Provide the [x, y] coordinate of the cell's center where the given text is located.  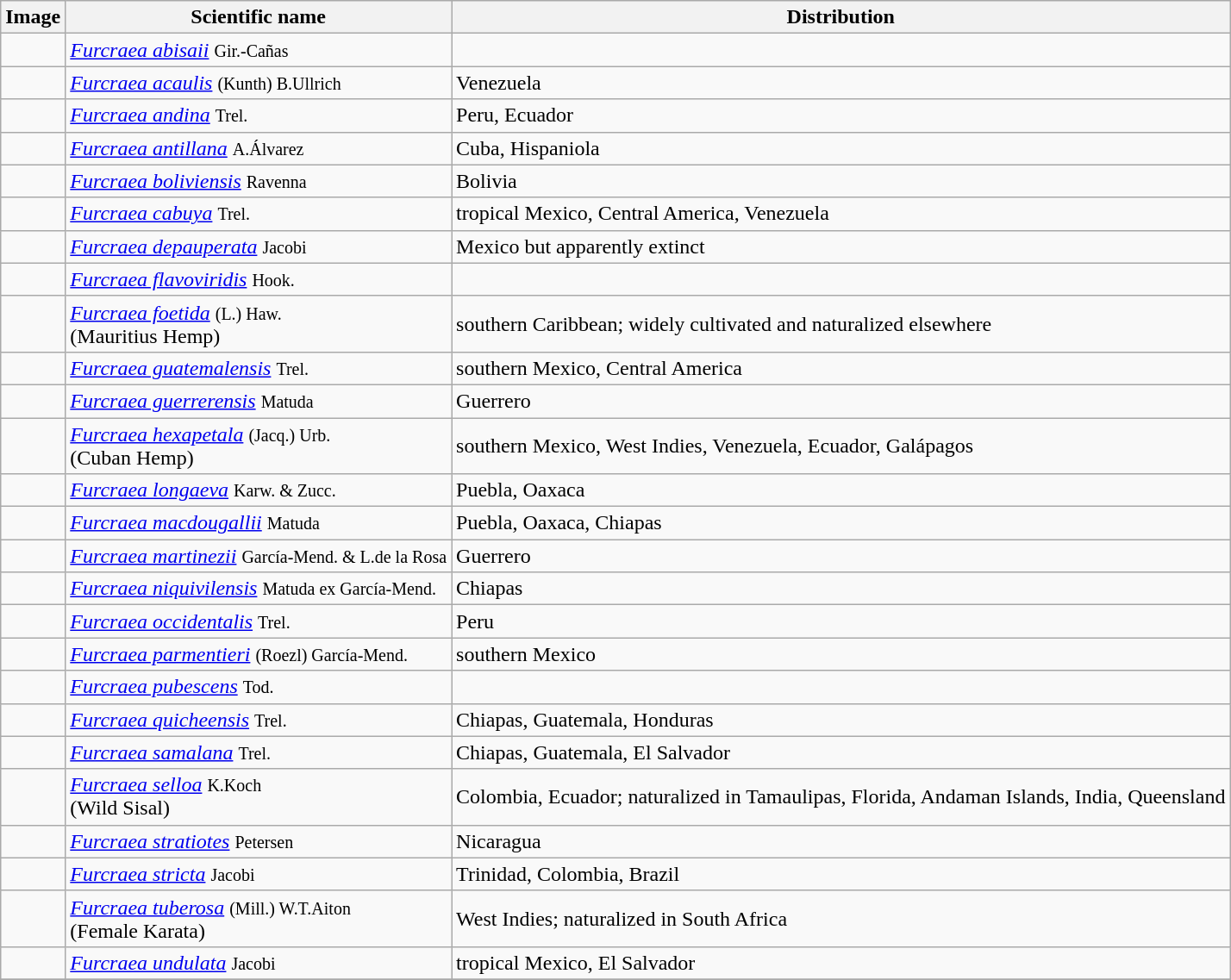
Furcraea quicheensis Trel. [259, 720]
Peru [841, 621]
Venezuela [841, 83]
Puebla, Oaxaca [841, 490]
Furcraea longaeva Karw. & Zucc. [259, 490]
Image [33, 17]
Mexico but apparently extinct [841, 247]
Furcraea stratiotes Petersen [259, 841]
Furcraea guerrerensis Matuda [259, 401]
southern Mexico [841, 654]
Furcraea niquivilensis Matuda ex García-Mend. [259, 589]
Furcraea hexapetala (Jacq.) Urb.(Cuban Hemp) [259, 445]
Furcraea parmentieri (Roezl) García-Mend. [259, 654]
Furcraea macdougallii Matuda [259, 523]
Furcraea undulata Jacobi [259, 963]
Scientific name [259, 17]
Furcraea acaulis (Kunth) B.Ullrich [259, 83]
Furcraea guatemalensis Trel. [259, 368]
southern Mexico, West Indies, Venezuela, Ecuador, Galápagos [841, 445]
Trinidad, Colombia, Brazil [841, 874]
Puebla, Oaxaca, Chiapas [841, 523]
Bolivia [841, 181]
Furcraea foetida (L.) Haw.(Mauritius Hemp) [259, 324]
Nicaragua [841, 841]
West Indies; naturalized in South Africa [841, 919]
Furcraea abisaii Gir.-Cañas [259, 50]
Furcraea cabuya Trel. [259, 214]
Peru, Ecuador [841, 115]
Distribution [841, 17]
southern Caribbean; widely cultivated and naturalized elsewhere [841, 324]
Furcraea tuberosa (Mill.) W.T.Aiton(Female Karata) [259, 919]
Furcraea flavoviridis Hook. [259, 279]
Furcraea andina Trel. [259, 115]
Furcraea samalana Trel. [259, 752]
southern Mexico, Central America [841, 368]
Furcraea stricta Jacobi [259, 874]
Furcraea occidentalis Trel. [259, 621]
tropical Mexico, El Salvador [841, 963]
Colombia, Ecuador; naturalized in Tamaulipas, Florida, Andaman Islands, India, Queensland [841, 796]
Furcraea antillana A.Álvarez [259, 148]
Chiapas, Guatemala, El Salvador [841, 752]
Furcraea martinezii García-Mend. & L.de la Rosa [259, 556]
Furcraea selloa K.Koch(Wild Sisal) [259, 796]
tropical Mexico, Central America, Venezuela [841, 214]
Cuba, Hispaniola [841, 148]
Chiapas, Guatemala, Honduras [841, 720]
Chiapas [841, 589]
Furcraea pubescens Tod. [259, 687]
Furcraea depauperata Jacobi [259, 247]
Furcraea boliviensis Ravenna [259, 181]
